Pinpoint the cell where the given text exists, returning its (x, y) midpoint coordinate. 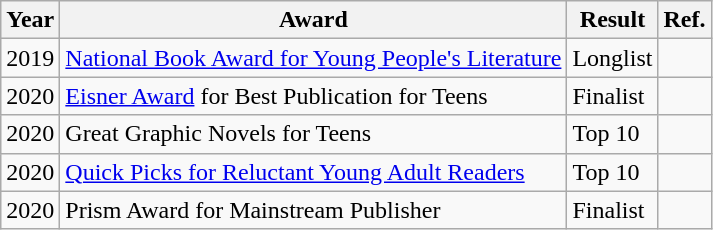
Quick Picks for Reluctant Young Adult Readers (314, 172)
Ref. (684, 20)
Prism Award for Mainstream Publisher (314, 210)
Great Graphic Novels for Teens (314, 134)
Eisner Award for Best Publication for Teens (314, 96)
National Book Award for Young People's Literature (314, 58)
Award (314, 20)
Longlist (612, 58)
Year (30, 20)
Result (612, 20)
2019 (30, 58)
